Return [x, y] of the center of cell containing provided text 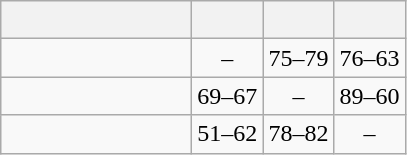
51–62 [228, 134]
75–79 [298, 58]
78–82 [298, 134]
89–60 [370, 96]
69–67 [228, 96]
76–63 [370, 58]
